Locate the cell with the specified text and output its [X, Y] center coordinate. 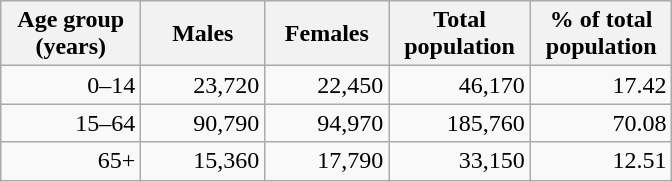
% of totalpopulation [601, 34]
90,790 [203, 123]
23,720 [203, 85]
94,970 [327, 123]
33,150 [460, 161]
46,170 [460, 85]
185,760 [460, 123]
17.42 [601, 85]
65+ [71, 161]
17,790 [327, 161]
15,360 [203, 161]
70.08 [601, 123]
12.51 [601, 161]
22,450 [327, 85]
0–14 [71, 85]
Females [327, 34]
Age group (years) [71, 34]
15–64 [71, 123]
Totalpopulation [460, 34]
Males [203, 34]
